From the cell containing the given text, extract its center point as [X, Y] coordinate. 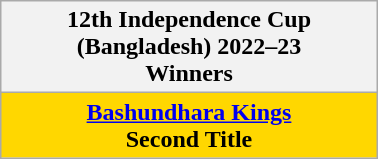
Bashundhara KingsSecond Title [189, 126]
12th Independence Cup (Bangladesh) 2022–23 Winners [189, 47]
